Output the [X, Y] coordinate of the center of the cell containing the given text.  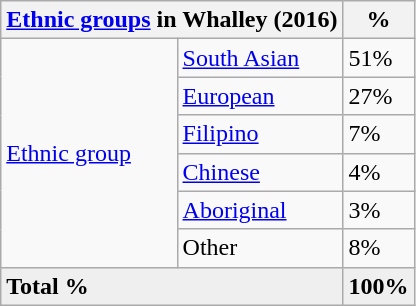
Chinese [260, 172]
7% [378, 134]
Other [260, 248]
3% [378, 210]
8% [378, 248]
Filipino [260, 134]
Total % [172, 286]
51% [378, 58]
27% [378, 96]
Ethnic group [89, 153]
European [260, 96]
Aboriginal [260, 210]
% [378, 20]
Ethnic groups in Whalley (2016) [172, 20]
4% [378, 172]
South Asian [260, 58]
100% [378, 286]
